Return the [x, y] coordinate for the center point of the cell that contains the specified text.  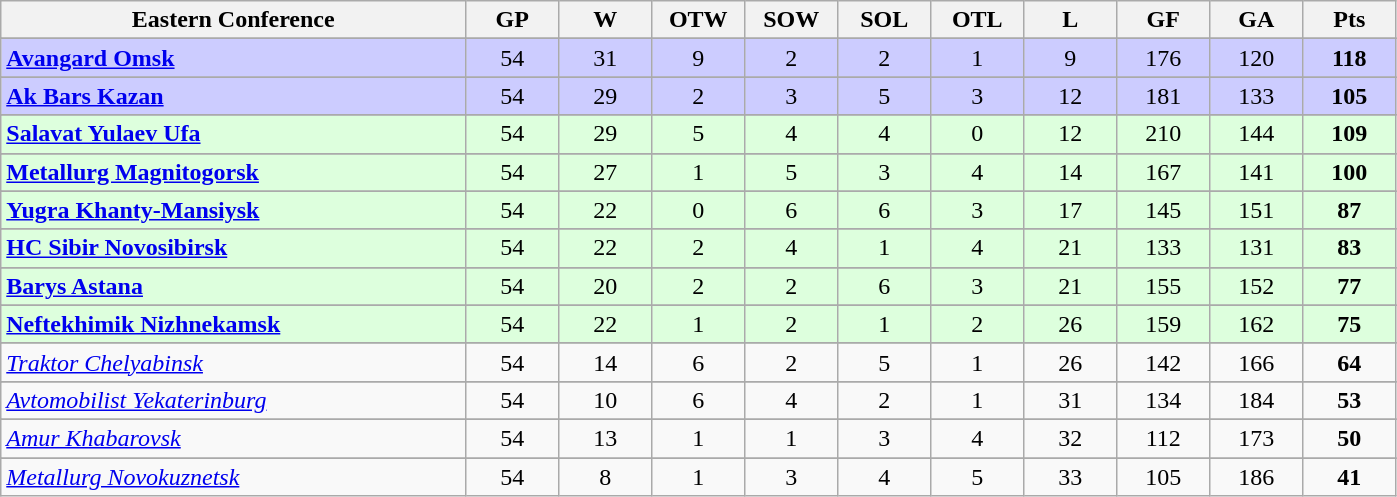
134 [1164, 400]
166 [1256, 362]
210 [1164, 134]
17 [1070, 210]
173 [1256, 438]
33 [1070, 477]
50 [1350, 438]
Pts [1350, 20]
Salavat Yulaev Ufa [234, 134]
Eastern Conference [234, 20]
155 [1164, 286]
OTW [698, 20]
Yugra Khanty-Mansiysk [234, 210]
Metallurg Novokuznetsk [234, 477]
Metallurg Magnitogorsk [234, 172]
53 [1350, 400]
112 [1164, 438]
OTL [978, 20]
75 [1350, 324]
Traktor Chelyabinsk [234, 362]
109 [1350, 134]
141 [1256, 172]
83 [1350, 248]
Avangard Omsk [234, 58]
L [1070, 20]
142 [1164, 362]
Amur Khabarovsk [234, 438]
GF [1164, 20]
144 [1256, 134]
120 [1256, 58]
GP [512, 20]
162 [1256, 324]
Neftekhimik Nizhnekamsk [234, 324]
SOW [792, 20]
Avtomobilist Yekaterinburg [234, 400]
145 [1164, 210]
181 [1164, 96]
W [606, 20]
SOL [884, 20]
41 [1350, 477]
Ak Bars Kazan [234, 96]
GA [1256, 20]
131 [1256, 248]
32 [1070, 438]
152 [1256, 286]
87 [1350, 210]
186 [1256, 477]
100 [1350, 172]
118 [1350, 58]
20 [606, 286]
27 [606, 172]
184 [1256, 400]
77 [1350, 286]
151 [1256, 210]
10 [606, 400]
13 [606, 438]
176 [1164, 58]
159 [1164, 324]
Barys Astana [234, 286]
64 [1350, 362]
8 [606, 477]
HC Sibir Novosibirsk [234, 248]
167 [1164, 172]
